Find where the given text appears and provide that cell's center as (x, y) coordinate. 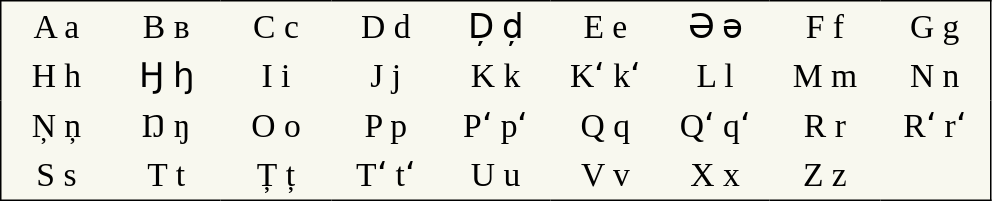
C c (276, 26)
I i (276, 76)
D̦ d̦ (496, 26)
S s (56, 175)
X x (715, 175)
Ə ə (715, 26)
M m (825, 76)
L l (715, 76)
Ŋ ŋ (166, 125)
B в (166, 26)
K k (496, 76)
R r (825, 125)
H h (56, 76)
Z z (825, 175)
Pʻ pʻ (496, 125)
Kʻ kʻ (605, 76)
Tʻ tʻ (386, 175)
Ņ ņ (56, 125)
E e (605, 26)
O o (276, 125)
G g (936, 26)
Q q (605, 125)
Ț ț (276, 175)
J j (386, 76)
Qʻ qʻ (715, 125)
V v (605, 175)
F f (825, 26)
N n (936, 76)
T t (166, 175)
U u (496, 175)
Rʻ rʻ (936, 125)
A a (56, 26)
Ꜧ ꜧ (166, 76)
D d (386, 26)
P p (386, 125)
